Pinpoint the cell where the given text exists, returning its [x, y] midpoint coordinate. 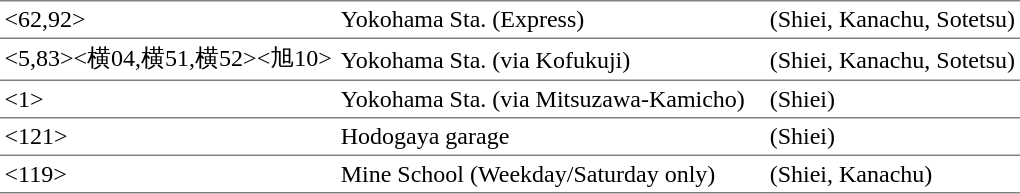
<1> [168, 100]
Yokohama Sta. (via Mitsuzawa-Kamicho) [550, 100]
Mine School (Weekday/Saturday only) [550, 175]
Yokohama Sta. (Express) [550, 20]
<62,92> [168, 20]
(Shiei, Kanachu) [892, 175]
<119> [168, 175]
<5,83><横04,横51,横52><旭10> [168, 60]
Yokohama Sta. (via Kofukuji) [550, 60]
<121> [168, 137]
Hodogaya garage [550, 137]
